Detect which cell encompasses the target text, then output its [X, Y] center coordinate. 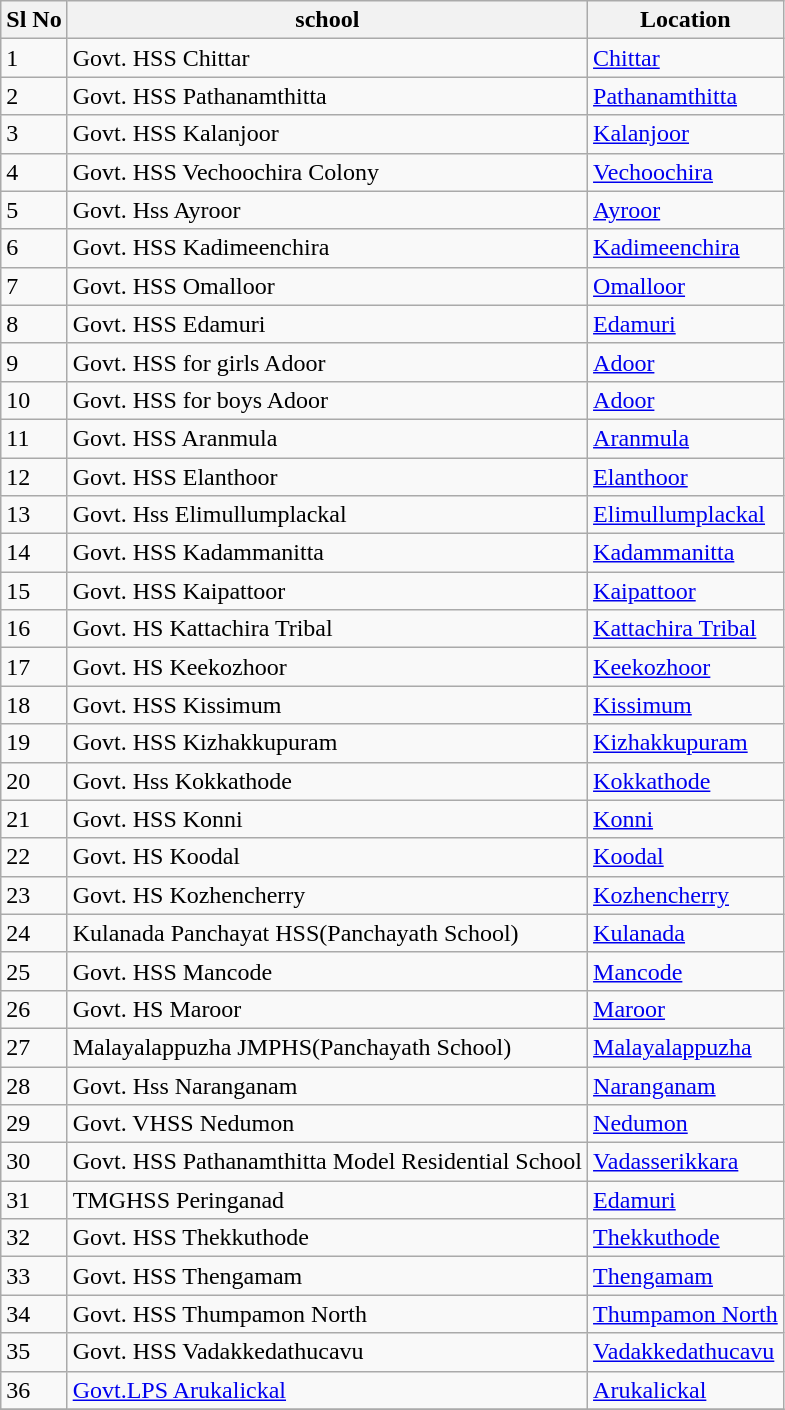
Nedumon [686, 1124]
Govt. HSS Edamuri [327, 324]
Ayroor [686, 210]
29 [34, 1124]
25 [34, 971]
Elanthoor [686, 477]
Govt. Hss Naranganam [327, 1085]
1 [34, 58]
Kizhakkupuram [686, 743]
Govt. HSS Thekkuthode [327, 1238]
Govt. Hss Elimullumplackal [327, 515]
10 [34, 400]
Govt. HSS Pathanamthitta Model Residential School [327, 1162]
Kulanada Panchayat HSS(Panchayath School) [327, 933]
Govt. HS Kozhencherry [327, 895]
Kulanada [686, 933]
Kadammanitta [686, 553]
Govt. HSS Mancode [327, 971]
17 [34, 667]
6 [34, 248]
Elimullumplackal [686, 515]
5 [34, 210]
Govt. HSS Omalloor [327, 286]
Arukalickal [686, 1390]
Keekozhoor [686, 667]
15 [34, 591]
Kaipattoor [686, 591]
Govt. HS Kattachira Tribal [327, 629]
Vechoochira [686, 172]
Govt. HSS Konni [327, 819]
Govt. HSS for girls Adoor [327, 362]
TMGHSS Peringanad [327, 1200]
Govt. HSS Kadimeenchira [327, 248]
Govt. HSS for boys Adoor [327, 400]
31 [34, 1200]
13 [34, 515]
Govt. HSS Kadammanitta [327, 553]
Govt. HSS Elanthoor [327, 477]
3 [34, 134]
Govt. Hss Ayroor [327, 210]
Vadasserikkara [686, 1162]
30 [34, 1162]
Naranganam [686, 1085]
Govt. HSS Kizhakkupuram [327, 743]
20 [34, 781]
32 [34, 1238]
Malayalappuzha JMPHS(Panchayath School) [327, 1047]
Location [686, 20]
12 [34, 477]
33 [34, 1276]
Konni [686, 819]
18 [34, 705]
22 [34, 857]
Govt. HS Keekozhoor [327, 667]
Chittar [686, 58]
24 [34, 933]
Kattachira Tribal [686, 629]
Govt. HSS Vechoochira Colony [327, 172]
Mancode [686, 971]
Govt. HSS Kissimum [327, 705]
Koodal [686, 857]
16 [34, 629]
Aranmula [686, 438]
Sl No [34, 20]
Kissimum [686, 705]
Thumpamon North [686, 1314]
Kokkathode [686, 781]
Govt. HSS Thumpamon North [327, 1314]
Thengamam [686, 1276]
Govt. Hss Kokkathode [327, 781]
Govt. HSS Kaipattoor [327, 591]
Kozhencherry [686, 895]
Govt. HSS Chittar [327, 58]
Govt. VHSS Nedumon [327, 1124]
9 [34, 362]
Govt. HSS Pathanamthitta [327, 96]
Maroor [686, 1009]
school [327, 20]
Pathanamthitta [686, 96]
Omalloor [686, 286]
8 [34, 324]
Govt.LPS Arukalickal [327, 1390]
28 [34, 1085]
36 [34, 1390]
Govt. HSS Vadakkedathucavu [327, 1352]
Govt. HS Koodal [327, 857]
Govt. HSS Kalanjoor [327, 134]
14 [34, 553]
Kalanjoor [686, 134]
27 [34, 1047]
7 [34, 286]
Kadimeenchira [686, 248]
4 [34, 172]
35 [34, 1352]
Malayalappuzha [686, 1047]
21 [34, 819]
Vadakkedathucavu [686, 1352]
2 [34, 96]
11 [34, 438]
26 [34, 1009]
Govt. HSS Thengamam [327, 1276]
19 [34, 743]
23 [34, 895]
34 [34, 1314]
Govt. HSS Aranmula [327, 438]
Govt. HS Maroor [327, 1009]
Thekkuthode [686, 1238]
